For the text-containing cell, return its midpoint in (X, Y) coordinate format. 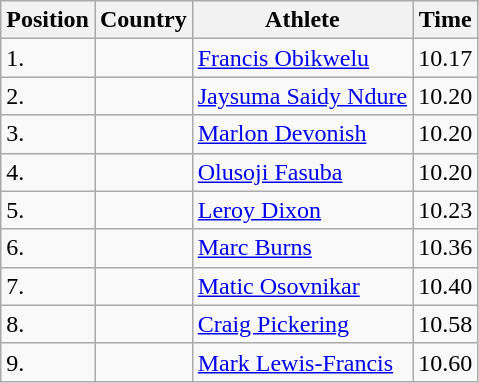
10.23 (446, 210)
Marc Burns (302, 248)
10.40 (446, 286)
Athlete (302, 20)
Leroy Dixon (302, 210)
Mark Lewis-Francis (302, 362)
10.36 (446, 248)
Country (143, 20)
Craig Pickering (302, 324)
10.58 (446, 324)
6. (48, 248)
Marlon Devonish (302, 134)
Jaysuma Saidy Ndure (302, 96)
9. (48, 362)
Francis Obikwelu (302, 58)
2. (48, 96)
Position (48, 20)
5. (48, 210)
Time (446, 20)
10.60 (446, 362)
8. (48, 324)
10.17 (446, 58)
Matic Osovnikar (302, 286)
7. (48, 286)
4. (48, 172)
Olusoji Fasuba (302, 172)
3. (48, 134)
1. (48, 58)
